Return the [x, y] coordinate for the center point of the cell that contains the specified text.  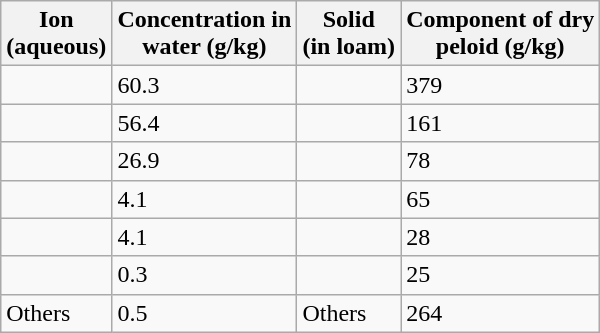
60.3 [204, 85]
78 [500, 161]
0.5 [204, 313]
65 [500, 199]
379 [500, 85]
25 [500, 275]
Component of drypeloid (g/kg) [500, 34]
264 [500, 313]
Concentration inwater (g/kg) [204, 34]
161 [500, 123]
Solid(in loam) [349, 34]
Ion(aqueous) [56, 34]
28 [500, 237]
0.3 [204, 275]
26.9 [204, 161]
56.4 [204, 123]
